Search for the cell housing the specified text and yield its [x, y] center coordinate. 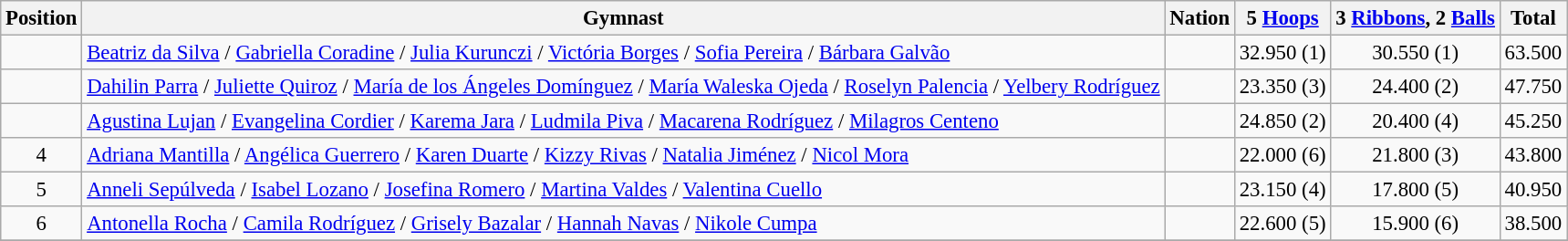
17.800 (5) [1416, 190]
30.550 (1) [1416, 53]
22.600 (5) [1282, 224]
22.000 (6) [1282, 155]
15.900 (6) [1416, 224]
40.950 [1532, 190]
Total [1532, 18]
45.250 [1532, 121]
47.750 [1532, 87]
24.400 (2) [1416, 87]
3 Ribbons, 2 Balls [1416, 18]
Adriana Mantilla / Angélica Guerrero / Karen Duarte / Kizzy Rivas / Natalia Jiménez / Nicol Mora [624, 155]
23.150 (4) [1282, 190]
21.800 (3) [1416, 155]
5 [42, 190]
Anneli Sepúlveda / Isabel Lozano / Josefina Romero / Martina Valdes / Valentina Cuello [624, 190]
43.800 [1532, 155]
Dahilin Parra / Juliette Quiroz / María de los Ángeles Domínguez / María Waleska Ojeda / Roselyn Palencia / Yelbery Rodríguez [624, 87]
Antonella Rocha / Camila Rodríguez / Grisely Bazalar / Hannah Navas / Nikole Cumpa [624, 224]
24.850 (2) [1282, 121]
20.400 (4) [1416, 121]
Gymnast [624, 18]
Position [42, 18]
Nation [1199, 18]
Agustina Lujan / Evangelina Cordier / Karema Jara / Ludmila Piva / Macarena Rodríguez / Milagros Centeno [624, 121]
6 [42, 224]
4 [42, 155]
23.350 (3) [1282, 87]
5 Hoops [1282, 18]
Beatriz da Silva / Gabriella Coradine / Julia Kurunczi / Victória Borges / Sofia Pereira / Bárbara Galvão [624, 53]
32.950 (1) [1282, 53]
63.500 [1532, 53]
38.500 [1532, 224]
